Return the [x, y] coordinate for the center point of the cell that contains the specified text.  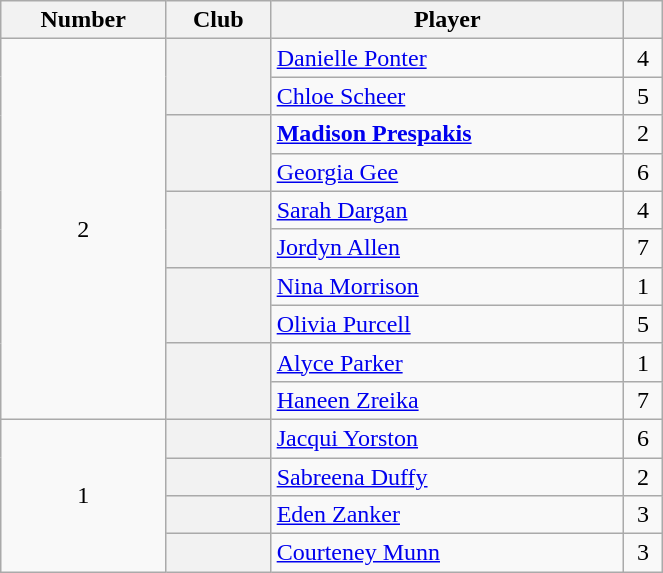
Nina Morrison [447, 286]
Jacqui Yorston [447, 438]
Danielle Ponter [447, 58]
Haneen Zreika [447, 400]
Alyce Parker [447, 362]
Number [84, 20]
Olivia Purcell [447, 324]
Madison Prespakis [447, 134]
Eden Zanker [447, 515]
Courteney Munn [447, 553]
Georgia Gee [447, 172]
Sarah Dargan [447, 210]
Jordyn Allen [447, 248]
Chloe Scheer [447, 96]
Sabreena Duffy [447, 477]
Club [219, 20]
Player [447, 20]
